Capture the cell that displays the provided text and extract its [X, Y] central coordinate. 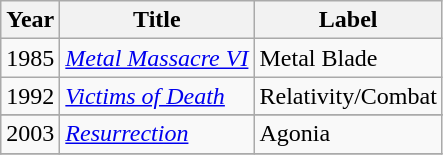
Resurrection [157, 134]
1992 [30, 96]
Agonia [348, 134]
Label [348, 20]
Relativity/Combat [348, 96]
Title [157, 20]
Metal Massacre VI [157, 58]
1985 [30, 58]
Year [30, 20]
2003 [30, 134]
Metal Blade [348, 58]
Victims of Death [157, 96]
